Detect which cell encompasses the target text, then output its (x, y) center coordinate. 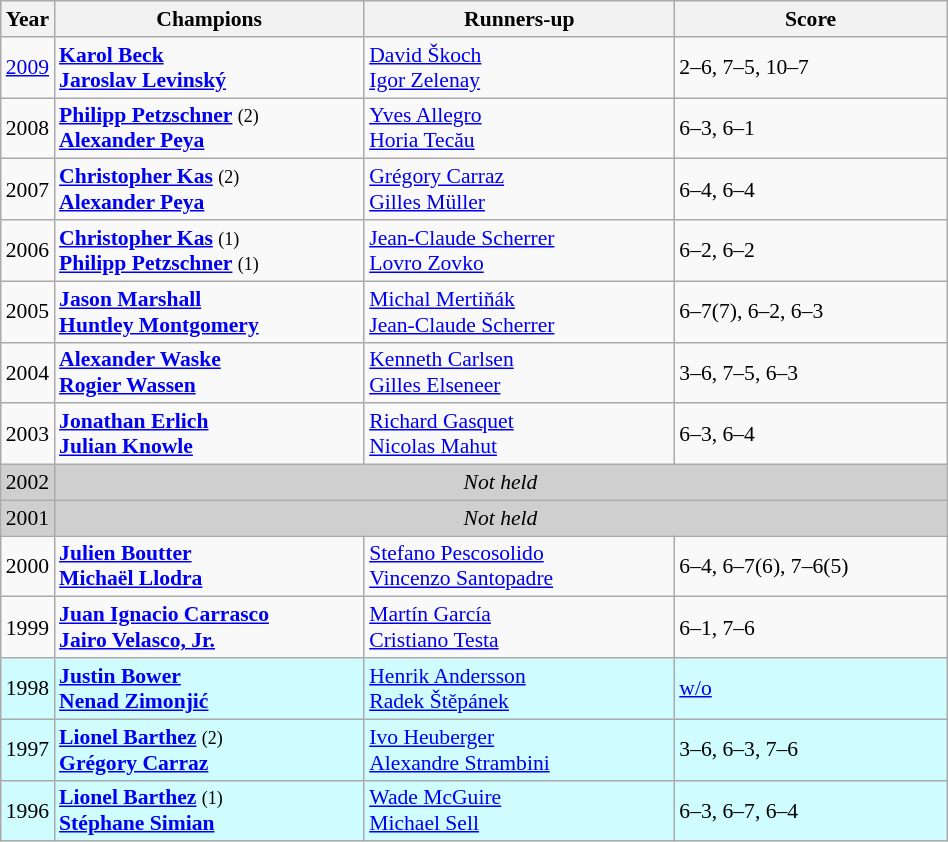
Year (28, 19)
w/o (810, 688)
Champions (209, 19)
6–7(7), 6–2, 6–3 (810, 312)
6–3, 6–1 (810, 128)
Ivo Heuberger Alexandre Strambini (519, 750)
Henrik Andersson Radek Štěpánek (519, 688)
Christopher Kas (1) Philipp Petzschner (1) (209, 250)
6–3, 6–4 (810, 434)
Stefano Pescosolido Vincenzo Santopadre (519, 566)
Lionel Barthez (2) Grégory Carraz (209, 750)
Michal Mertiňák Jean-Claude Scherrer (519, 312)
Alexander Waske Rogier Wassen (209, 372)
6–2, 6–2 (810, 250)
2009 (28, 68)
2005 (28, 312)
Jason Marshall Huntley Montgomery (209, 312)
1997 (28, 750)
6–3, 6–7, 6–4 (810, 810)
Jean-Claude Scherrer Lovro Zovko (519, 250)
1999 (28, 628)
3–6, 7–5, 6–3 (810, 372)
3–6, 6–3, 7–6 (810, 750)
Karol Beck Jaroslav Levinský (209, 68)
Jonathan Erlich Julian Knowle (209, 434)
2002 (28, 483)
Runners-up (519, 19)
Score (810, 19)
6–1, 7–6 (810, 628)
Grégory Carraz Gilles Müller (519, 190)
1998 (28, 688)
2000 (28, 566)
Martín García Cristiano Testa (519, 628)
6–4, 6–7(6), 7–6(5) (810, 566)
Juan Ignacio Carrasco Jairo Velasco, Jr. (209, 628)
Lionel Barthez (1) Stéphane Simian (209, 810)
2006 (28, 250)
Wade McGuire Michael Sell (519, 810)
Yves Allegro Horia Tecău (519, 128)
Philipp Petzschner (2) Alexander Peya (209, 128)
1996 (28, 810)
Richard Gasquet Nicolas Mahut (519, 434)
2–6, 7–5, 10–7 (810, 68)
Julien Boutter Michaël Llodra (209, 566)
2001 (28, 518)
Justin Bower Nenad Zimonjić (209, 688)
2007 (28, 190)
Christopher Kas (2) Alexander Peya (209, 190)
2004 (28, 372)
2003 (28, 434)
2008 (28, 128)
Kenneth Carlsen Gilles Elseneer (519, 372)
6–4, 6–4 (810, 190)
David Škoch Igor Zelenay (519, 68)
